Return (x, y) of the center of cell containing provided text 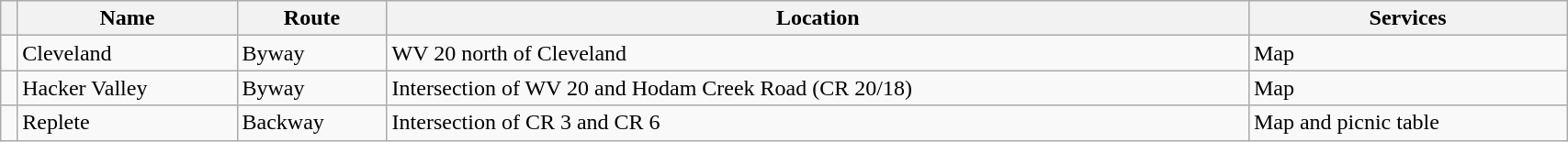
Map and picnic table (1407, 123)
Name (127, 18)
Cleveland (127, 53)
Route (312, 18)
Services (1407, 18)
Replete (127, 123)
Intersection of WV 20 and Hodam Creek Road (CR 20/18) (818, 88)
Intersection of CR 3 and CR 6 (818, 123)
Backway (312, 123)
Location (818, 18)
Hacker Valley (127, 88)
WV 20 north of Cleveland (818, 53)
